Provide the [X, Y] coordinate of the cell's center where the given text is located.  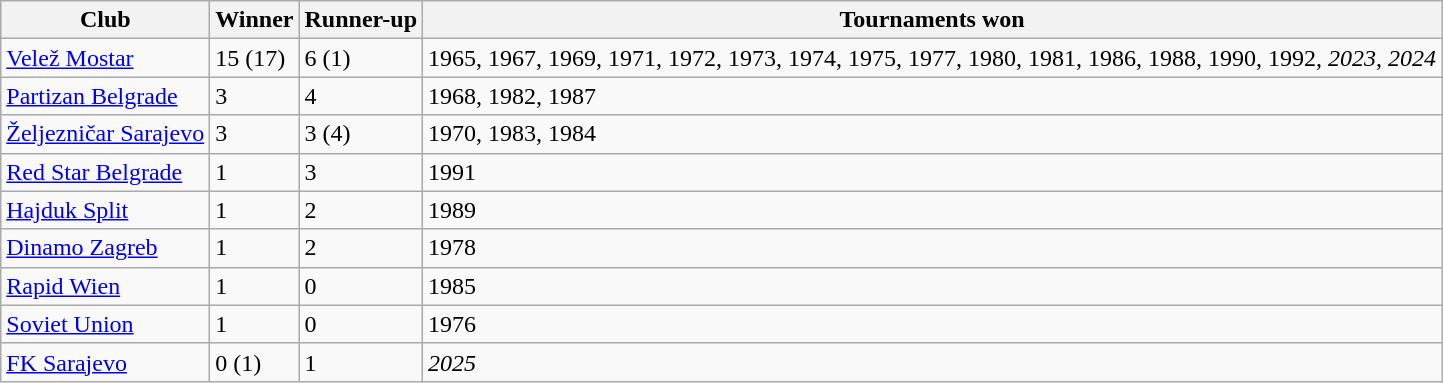
1968, 1982, 1987 [932, 96]
4 [361, 96]
6 (1) [361, 58]
1970, 1983, 1984 [932, 134]
2025 [932, 362]
Partizan Belgrade [106, 96]
Velež Mostar [106, 58]
Red Star Belgrade [106, 172]
0 (1) [254, 362]
Hajduk Split [106, 210]
Tournaments won [932, 20]
15 (17) [254, 58]
Željezničar Sarajevo [106, 134]
1965, 1967, 1969, 1971, 1972, 1973, 1974, 1975, 1977, 1980, 1981, 1986, 1988, 1990, 1992, 2023, 2024 [932, 58]
Winner [254, 20]
3 (4) [361, 134]
Dinamo Zagreb [106, 248]
1978 [932, 248]
1985 [932, 286]
Rapid Wien [106, 286]
1991 [932, 172]
1989 [932, 210]
Runner-up [361, 20]
Club [106, 20]
1976 [932, 324]
FK Sarajevo [106, 362]
Soviet Union [106, 324]
